Return the [X, Y] coordinate for the center point of the cell that contains the specified text.  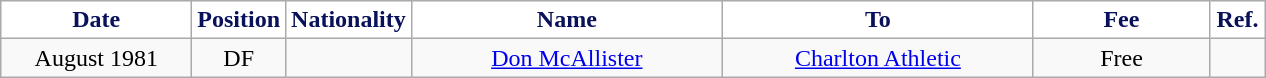
Nationality [349, 20]
Don McAllister [566, 58]
Name [566, 20]
Charlton Athletic [878, 58]
DF [239, 58]
Fee [1121, 20]
Ref. [1237, 20]
August 1981 [96, 58]
To [878, 20]
Free [1121, 58]
Position [239, 20]
Date [96, 20]
